Provide the [X, Y] coordinate of the cell's center where the given text is located.  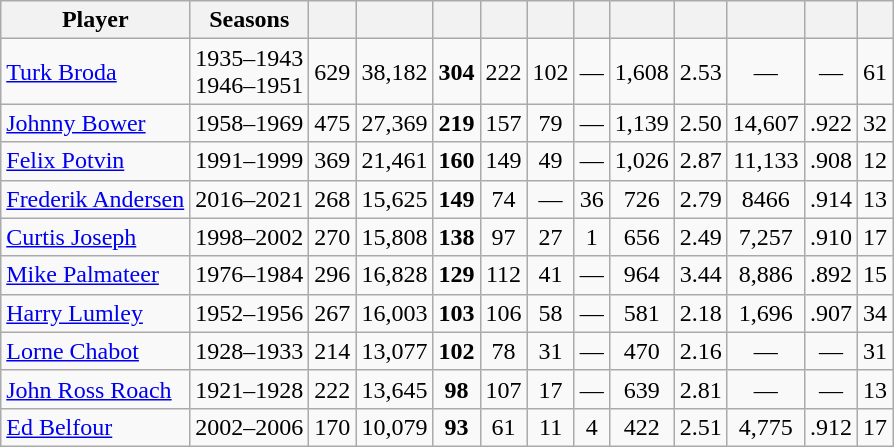
.892 [830, 275]
1935–19431946–1951 [250, 72]
270 [332, 237]
1991–1999 [250, 161]
16,828 [394, 275]
36 [592, 199]
1952–1956 [250, 313]
Mike Palmateer [96, 275]
16,003 [394, 313]
3.44 [700, 275]
49 [550, 161]
581 [642, 313]
1,139 [642, 123]
79 [550, 123]
296 [332, 275]
11,133 [766, 161]
Ed Belfour [96, 427]
470 [642, 351]
1921–1928 [250, 389]
Frederik Andersen [96, 199]
1998–2002 [250, 237]
157 [504, 123]
.914 [830, 199]
93 [456, 427]
1,696 [766, 313]
John Ross Roach [96, 389]
97 [504, 237]
369 [332, 161]
656 [642, 237]
219 [456, 123]
112 [504, 275]
15,808 [394, 237]
Lorne Chabot [96, 351]
14,607 [766, 123]
Curtis Joseph [96, 237]
15 [874, 275]
Seasons [250, 20]
27 [550, 237]
107 [504, 389]
2.87 [700, 161]
.910 [830, 237]
129 [456, 275]
4,775 [766, 427]
2.16 [700, 351]
10,079 [394, 427]
106 [504, 313]
170 [332, 427]
21,461 [394, 161]
.922 [830, 123]
Turk Broda [96, 72]
41 [550, 275]
.908 [830, 161]
964 [642, 275]
160 [456, 161]
34 [874, 313]
304 [456, 72]
422 [642, 427]
629 [332, 72]
726 [642, 199]
1928–1933 [250, 351]
2.53 [700, 72]
12 [874, 161]
8466 [766, 199]
4 [592, 427]
7,257 [766, 237]
475 [332, 123]
Player [96, 20]
267 [332, 313]
Harry Lumley [96, 313]
8,886 [766, 275]
1,608 [642, 72]
268 [332, 199]
78 [504, 351]
15,625 [394, 199]
1976–1984 [250, 275]
.912 [830, 427]
2.18 [700, 313]
103 [456, 313]
13,645 [394, 389]
58 [550, 313]
2.81 [700, 389]
Felix Potvin [96, 161]
1 [592, 237]
98 [456, 389]
2.49 [700, 237]
214 [332, 351]
Johnny Bower [96, 123]
639 [642, 389]
11 [550, 427]
38,182 [394, 72]
.907 [830, 313]
2.79 [700, 199]
74 [504, 199]
1,026 [642, 161]
2016–2021 [250, 199]
2.51 [700, 427]
32 [874, 123]
1958–1969 [250, 123]
2.50 [700, 123]
2002–2006 [250, 427]
13,077 [394, 351]
138 [456, 237]
27,369 [394, 123]
